Detect which cell encompasses the target text, then output its (X, Y) center coordinate. 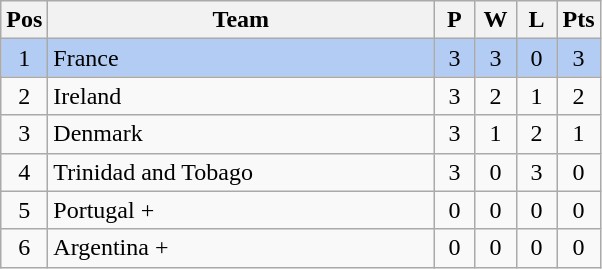
5 (24, 210)
4 (24, 172)
Ireland (241, 96)
Portugal + (241, 210)
Pos (24, 20)
Denmark (241, 134)
Argentina + (241, 248)
France (241, 58)
Pts (578, 20)
P (454, 20)
L (536, 20)
W (496, 20)
Team (241, 20)
Trinidad and Tobago (241, 172)
6 (24, 248)
